Scan for the cell matching the given text and deliver its [X, Y] coordinate at center. 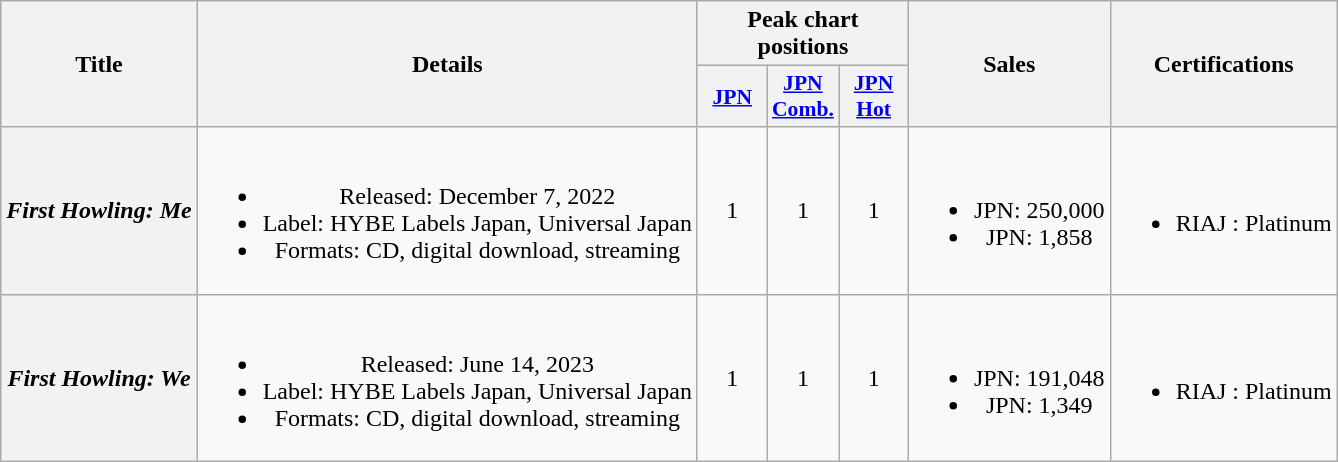
Certifications [1224, 64]
JPN: 250,000 JPN: 1,858 [1009, 210]
Title [99, 64]
Peak chart positions [802, 34]
Sales [1009, 64]
First Howling: We [99, 378]
Details [447, 64]
Released: December 7, 2022Label: HYBE Labels Japan, Universal JapanFormats: CD, digital download, streaming [447, 210]
JPN [732, 96]
JPNHot [874, 96]
First Howling: Me [99, 210]
JPNComb. [803, 96]
JPN: 191,048 JPN: 1,349 [1009, 378]
Released: June 14, 2023Label: HYBE Labels Japan, Universal JapanFormats: CD, digital download, streaming [447, 378]
